Determine the (X, Y) coordinate at the center of the cell enclosing the given text.  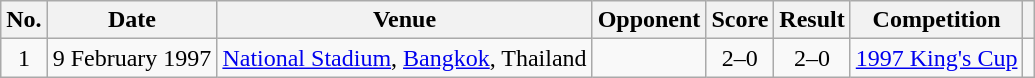
Venue (404, 20)
No. (24, 20)
Competition (936, 20)
1997 King's Cup (936, 58)
Result (812, 20)
1 (24, 58)
Date (132, 20)
Opponent (649, 20)
Score (740, 20)
9 February 1997 (132, 58)
National Stadium, Bangkok, Thailand (404, 58)
